Determine the (X, Y) coordinate at the center of the cell enclosing the given text.  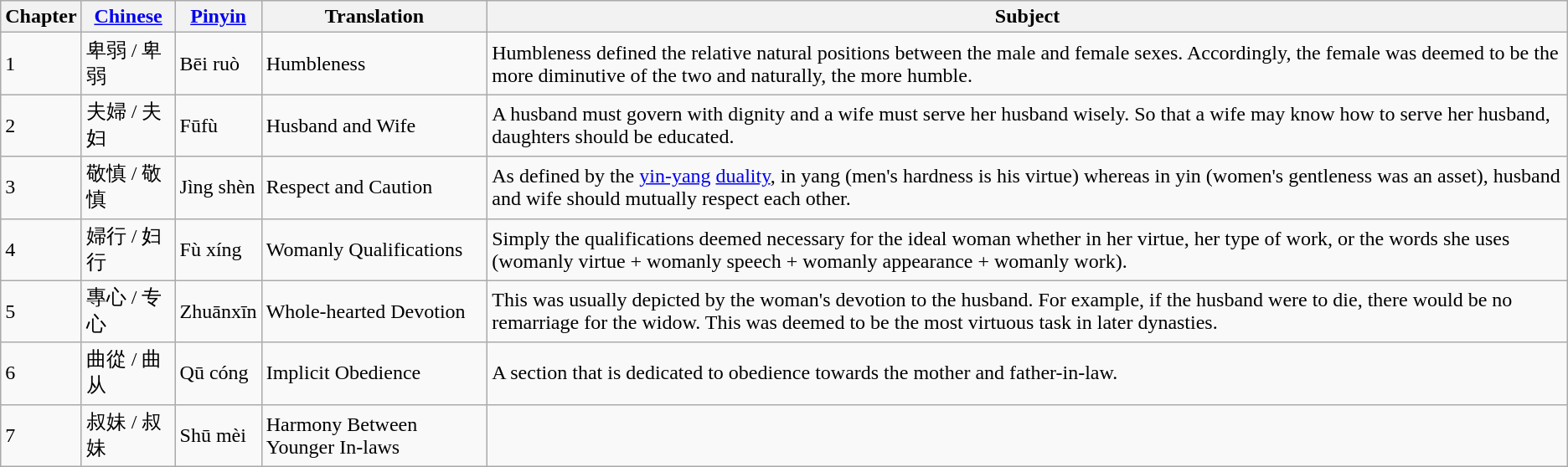
Fù xíng (218, 249)
4 (41, 249)
6 (41, 373)
Pinyin (218, 17)
叔妹 / 叔妹 (128, 435)
Husband and Wife (374, 126)
Jìng shèn (218, 187)
Respect and Caution (374, 187)
3 (41, 187)
專心 / 专心 (128, 311)
曲從 / 曲从 (128, 373)
Humbleness (374, 64)
1 (41, 64)
7 (41, 435)
Subject (1028, 17)
2 (41, 126)
夫婦 / 夫妇 (128, 126)
Qū cóng (218, 373)
卑弱 / 卑弱 (128, 64)
Bēi ruò (218, 64)
Implicit Obedience (374, 373)
5 (41, 311)
Translation (374, 17)
Chinese (128, 17)
敬慎 / 敬慎 (128, 187)
婦行 / 妇行 (128, 249)
Harmony Between Younger In-laws (374, 435)
Fūfù (218, 126)
Zhuānxīn (218, 311)
Chapter (41, 17)
Shū mèi (218, 435)
Womanly Qualifications (374, 249)
A section that is dedicated to obedience towards the mother and father-in-law. (1028, 373)
Whole-hearted Devotion (374, 311)
